Capture the cell that displays the provided text and extract its [X, Y] central coordinate. 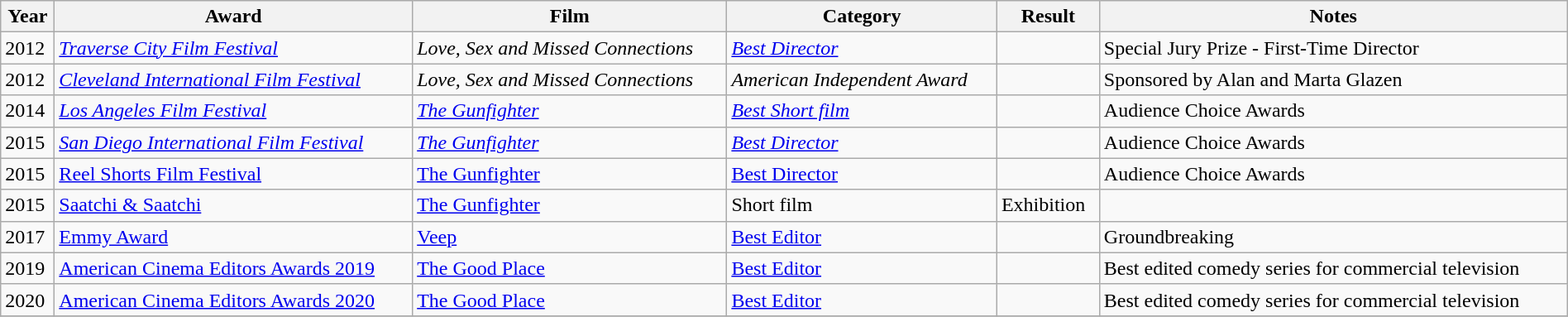
Best Short film [862, 111]
Result [1048, 17]
Film [570, 17]
Category [862, 17]
Year [28, 17]
2020 [28, 300]
Emmy Award [233, 237]
Special Jury Prize - First-Time Director [1333, 48]
Veep [570, 237]
San Diego International Film Festival [233, 142]
Reel Shorts Film Festival [233, 174]
American Cinema Editors Awards 2020 [233, 300]
Notes [1333, 17]
Groundbreaking [1333, 237]
Award [233, 17]
2019 [28, 268]
Exhibition [1048, 205]
Los Angeles Film Festival [233, 111]
Traverse City Film Festival [233, 48]
Saatchi & Saatchi [233, 205]
Sponsored by Alan and Marta Glazen [1333, 79]
American Independent Award [862, 79]
2014 [28, 111]
Cleveland International Film Festival [233, 79]
American Cinema Editors Awards 2019 [233, 268]
2017 [28, 237]
Short film [862, 205]
